Capture the cell that displays the provided text and extract its [X, Y] central coordinate. 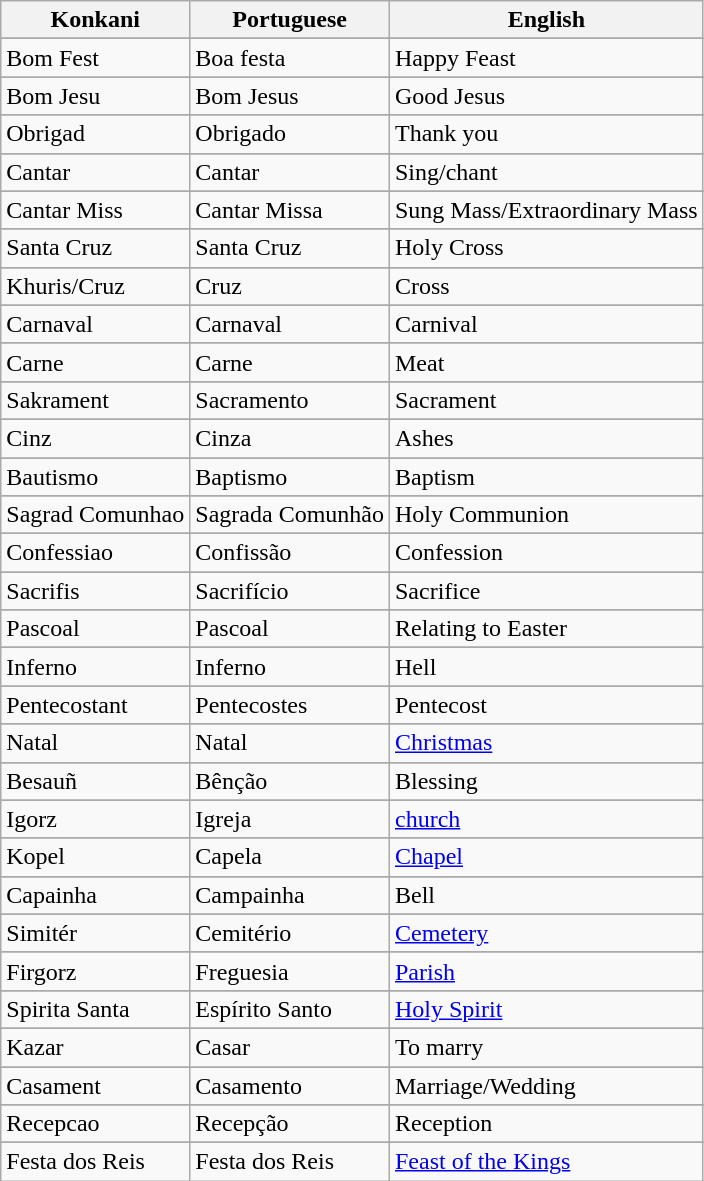
Sacramento [290, 400]
Casamento [290, 1085]
Campainha [290, 895]
Cantar Missa [290, 210]
Kazar [96, 1047]
church [546, 819]
Recepção [290, 1124]
Boa festa [290, 58]
Obrigad [96, 134]
Kopel [96, 857]
Cross [546, 286]
Bênção [290, 781]
Thank you [546, 134]
Hell [546, 667]
Bell [546, 895]
Pentecost [546, 705]
Simitér [96, 933]
Holy Communion [546, 515]
Blessing [546, 781]
Freguesia [290, 971]
Sacrifice [546, 591]
Meat [546, 362]
Ashes [546, 438]
Sacrament [546, 400]
Christmas [546, 743]
Casar [290, 1047]
Sagrada Comunhão [290, 515]
Casament [96, 1085]
Recepcao [96, 1124]
Baptismo [290, 477]
Bom Jesus [290, 96]
Obrigado [290, 134]
Marriage/Wedding [546, 1085]
Firgorz [96, 971]
Confessiao [96, 553]
Confissão [290, 553]
Sagrad Comunhao [96, 515]
Baptism [546, 477]
Holy Spirit [546, 1009]
Igreja [290, 819]
English [546, 20]
Igorz [96, 819]
Relating to Easter [546, 629]
Cinz [96, 438]
Cinza [290, 438]
Reception [546, 1124]
Khuris/Cruz [96, 286]
Sing/chant [546, 172]
Capainha [96, 895]
Spirita Santa [96, 1009]
Espírito Santo [290, 1009]
Sung Mass/Extraordinary Mass [546, 210]
Cemetery [546, 933]
Chapel [546, 857]
Konkani [96, 20]
Pentecostant [96, 705]
Sakrament [96, 400]
Cemitério [290, 933]
Portuguese [290, 20]
Good Jesus [546, 96]
To marry [546, 1047]
Feast of the Kings [546, 1162]
Cantar Miss [96, 210]
Sacrifis [96, 591]
Sacrifício [290, 591]
Bom Fest [96, 58]
Holy Cross [546, 248]
Bautismo [96, 477]
Capela [290, 857]
Happy Feast [546, 58]
Cruz [290, 286]
Bom Jesu [96, 96]
Parish [546, 971]
Carnival [546, 324]
Pentecostes [290, 705]
Besauñ [96, 781]
Confession [546, 553]
